Output the (x, y) coordinate of the center of the cell containing the given text.  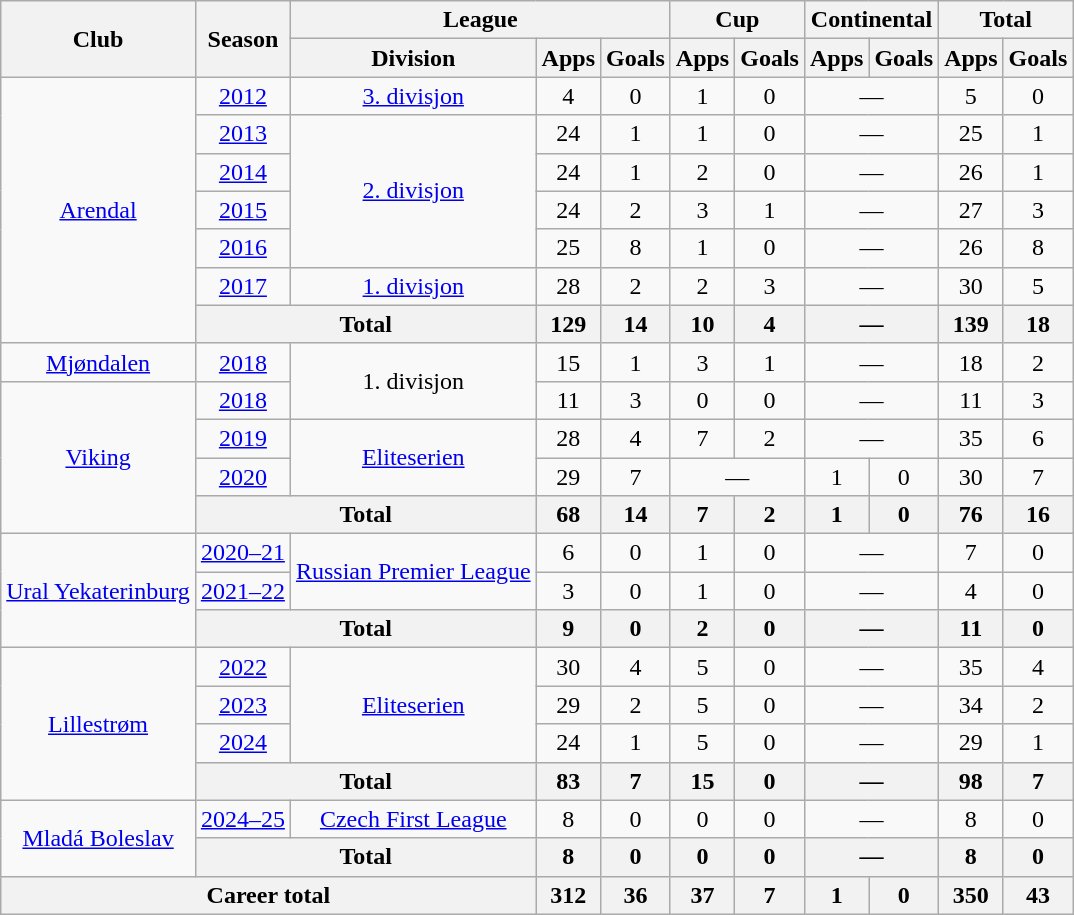
350 (971, 895)
2021–22 (242, 591)
2020 (242, 477)
Division (413, 58)
76 (971, 515)
Continental (871, 20)
2020–21 (242, 553)
36 (636, 895)
10 (702, 324)
2022 (242, 667)
2024 (242, 743)
Cup (737, 20)
Viking (98, 457)
37 (702, 895)
2013 (242, 134)
68 (568, 515)
34 (971, 705)
Season (242, 39)
16 (1038, 515)
Club (98, 39)
2012 (242, 96)
312 (568, 895)
Mladá Boleslav (98, 838)
League (480, 20)
Mjøndalen (98, 362)
2014 (242, 172)
98 (971, 781)
139 (971, 324)
Russian Premier League (413, 572)
Career total (268, 895)
2017 (242, 286)
9 (568, 629)
43 (1038, 895)
3. divisjon (413, 96)
83 (568, 781)
Arendal (98, 210)
2015 (242, 210)
2. divisjon (413, 191)
2016 (242, 248)
129 (568, 324)
Lillestrøm (98, 724)
2023 (242, 705)
Czech First League (413, 819)
Ural Yekaterinburg (98, 591)
27 (971, 210)
2019 (242, 438)
2024–25 (242, 819)
